Identify which cell holds the provided text, then report its [x, y] central coordinate. 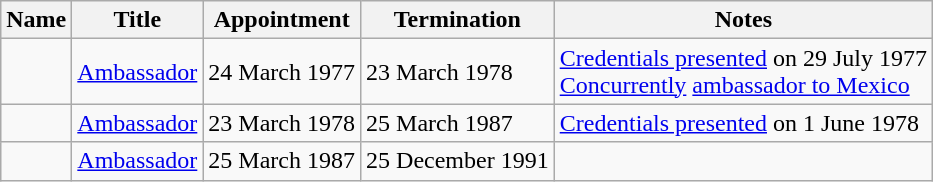
Credentials presented on 1 June 1978 [743, 123]
Notes [743, 20]
Termination [458, 20]
Credentials presented on 29 July 1977Concurrently ambassador to Mexico [743, 72]
Name [36, 20]
24 March 1977 [282, 72]
Appointment [282, 20]
Title [138, 20]
25 December 1991 [458, 161]
